Determine the (x, y) coordinate at the center of the cell enclosing the given text.  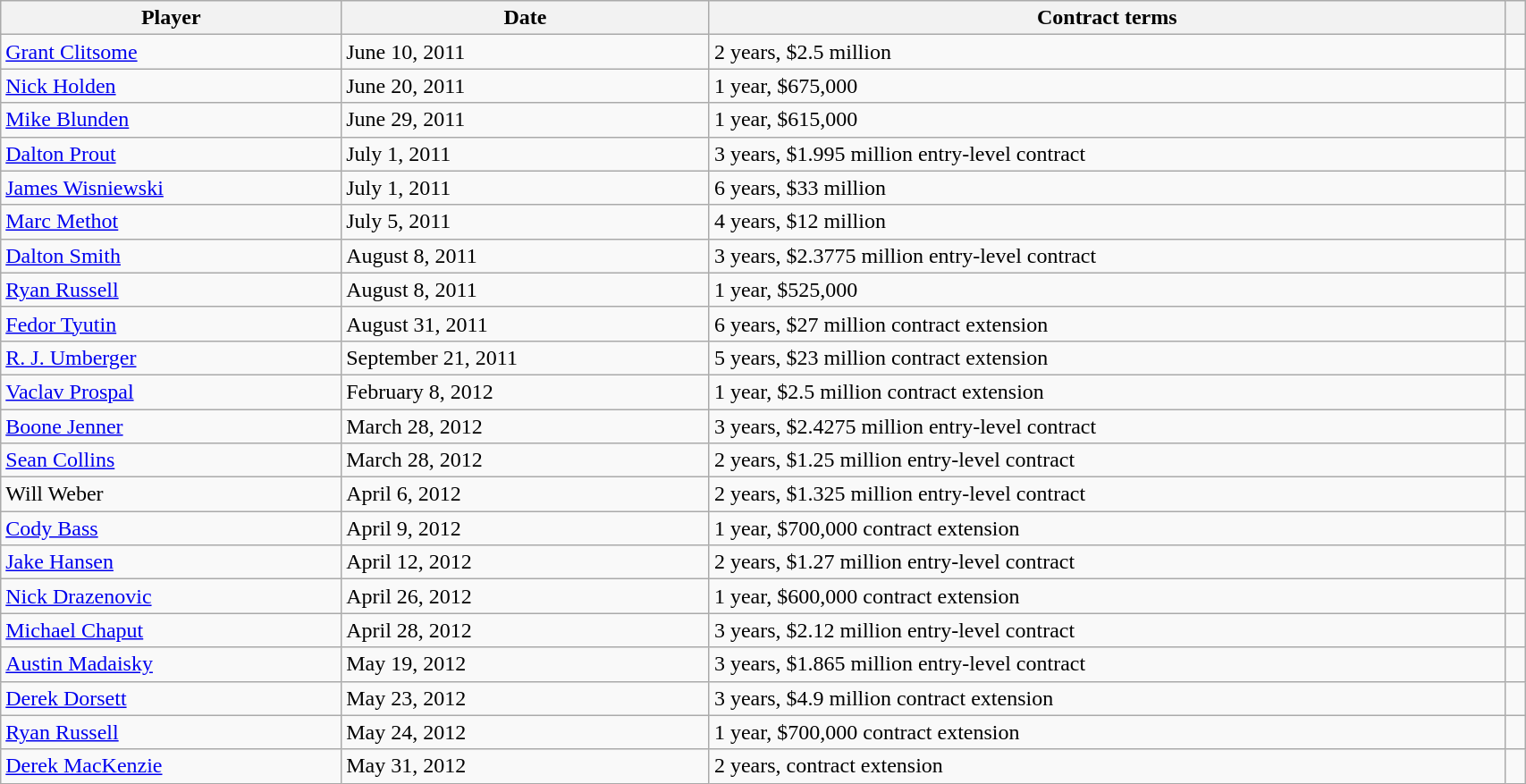
1 year, $2.5 million contract extension (1107, 392)
April 26, 2012 (526, 596)
Michael Chaput (172, 630)
3 years, $2.12 million entry-level contract (1107, 630)
R. J. Umberger (172, 358)
1 year, $675,000 (1107, 86)
Nick Holden (172, 86)
6 years, $27 million contract extension (1107, 324)
June 10, 2011 (526, 52)
6 years, $33 million (1107, 188)
Cody Bass (172, 528)
Dalton Smith (172, 256)
2 years, $1.27 million entry-level contract (1107, 562)
2 years, $2.5 million (1107, 52)
Nick Drazenovic (172, 596)
May 23, 2012 (526, 698)
February 8, 2012 (526, 392)
Grant Clitsome (172, 52)
April 12, 2012 (526, 562)
Derek Dorsett (172, 698)
3 years, $2.4275 million entry-level contract (1107, 426)
Marc Methot (172, 222)
1 year, $615,000 (1107, 120)
Contract terms (1107, 18)
Date (526, 18)
Sean Collins (172, 460)
Fedor Tyutin (172, 324)
Player (172, 18)
April 28, 2012 (526, 630)
1 year, $525,000 (1107, 290)
Jake Hansen (172, 562)
Boone Jenner (172, 426)
August 31, 2011 (526, 324)
3 years, $4.9 million contract extension (1107, 698)
2 years, $1.325 million entry-level contract (1107, 494)
4 years, $12 million (1107, 222)
May 31, 2012 (526, 766)
Dalton Prout (172, 154)
1 year, $600,000 contract extension (1107, 596)
2 years, $1.25 million entry-level contract (1107, 460)
3 years, $1.865 million entry-level contract (1107, 664)
June 20, 2011 (526, 86)
Will Weber (172, 494)
3 years, $1.995 million entry-level contract (1107, 154)
Austin Madaisky (172, 664)
Derek MacKenzie (172, 766)
June 29, 2011 (526, 120)
April 9, 2012 (526, 528)
James Wisniewski (172, 188)
5 years, $23 million contract extension (1107, 358)
September 21, 2011 (526, 358)
April 6, 2012 (526, 494)
3 years, $2.3775 million entry-level contract (1107, 256)
July 5, 2011 (526, 222)
May 24, 2012 (526, 732)
Mike Blunden (172, 120)
Vaclav Prospal (172, 392)
May 19, 2012 (526, 664)
2 years, contract extension (1107, 766)
